Identify which cell holds the provided text, then report its [X, Y] central coordinate. 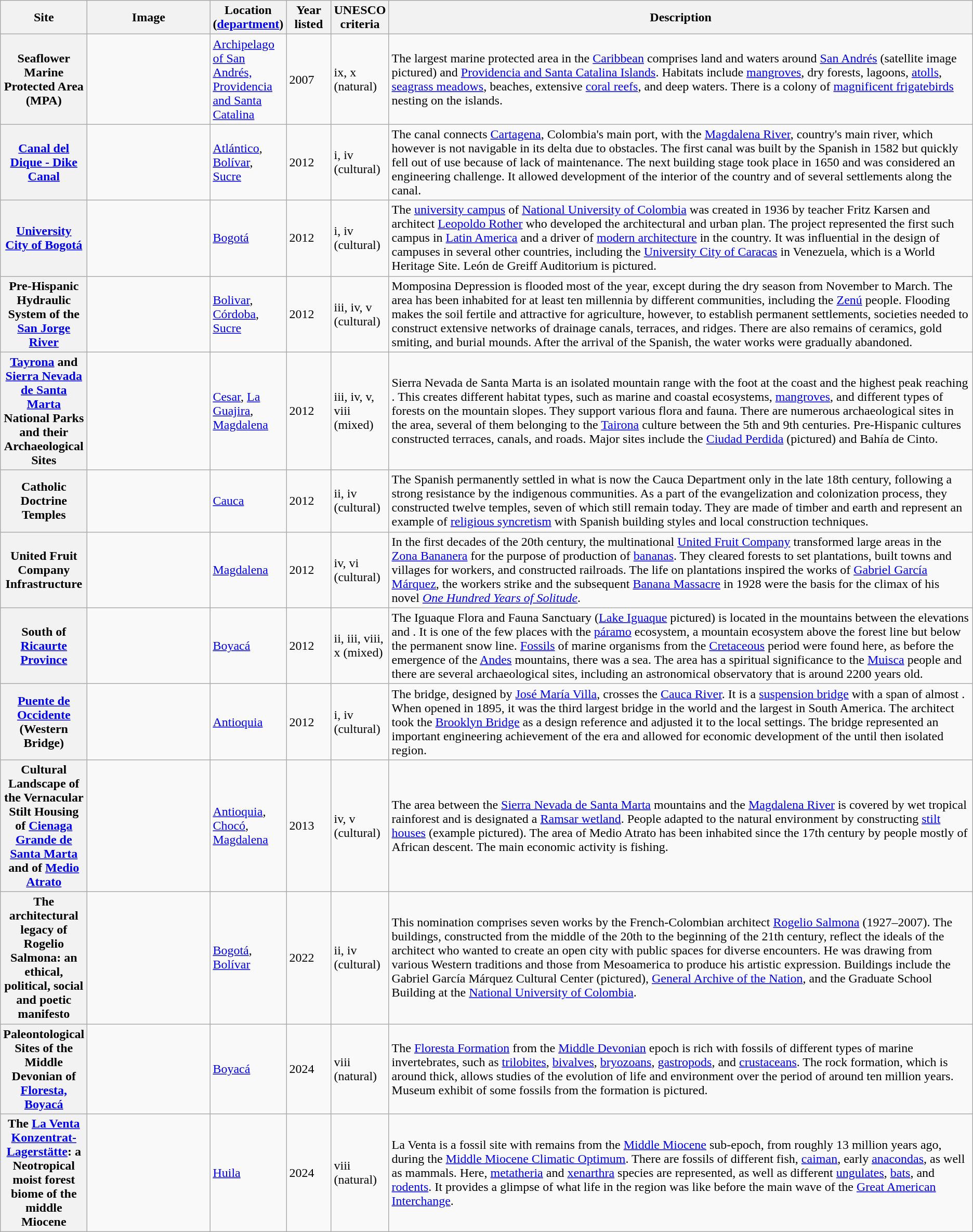
Image [149, 18]
Antioquia, Chocó, Magdalena [248, 825]
Huila [248, 1173]
Bogotá, Bolívar [248, 958]
iii, iv, v (cultural) [360, 314]
Site [44, 18]
Archipelago of San Andrés, Providencia and Santa Catalina [248, 79]
Canal del Dique - Dike Canal [44, 162]
Magdalena [248, 570]
ii, iii, viii, x (mixed) [360, 646]
iv, vi (cultural) [360, 570]
Location (department) [248, 18]
Bogotá [248, 238]
United Fruit Company Infrastructure [44, 570]
Catholic Doctrine Temples [44, 501]
The architectural legacy of Rogelio Salmona: an ethical, political, social and poetic manifesto [44, 958]
UNESCO criteria [360, 18]
Antioquia [248, 722]
iv, v (cultural) [360, 825]
Year listed [309, 18]
Seaflower Marine Protected Area (MPA) [44, 79]
Tayrona and Sierra Nevada de Santa Marta National Parks and their Archaeological Sites [44, 411]
Cesar, La Guajira, Magdalena [248, 411]
Cultural Landscape of the Vernacular Stilt Housing of Cienaga Grande de Santa Marta and of Medio Atrato [44, 825]
2013 [309, 825]
2007 [309, 79]
The La Venta Konzentrat-Lagerstätte: a Neotropical moist forest biome of the middle Miocene [44, 1173]
Description [681, 18]
Paleontological Sites of the Middle Devonian of Floresta, Boyacá [44, 1069]
Cauca [248, 501]
South of Ricaurte Province [44, 646]
2022 [309, 958]
iii, iv, v, viii (mixed) [360, 411]
University City of Bogotá [44, 238]
Puente de Occidente (Western Bridge) [44, 722]
Atlántico, Bolívar, Sucre [248, 162]
ix, x (natural) [360, 79]
Pre-Hispanic Hydraulic System of the San Jorge River [44, 314]
Bolivar, Córdoba, Sucre [248, 314]
